Capture the cell that displays the provided text and extract its (x, y) central coordinate. 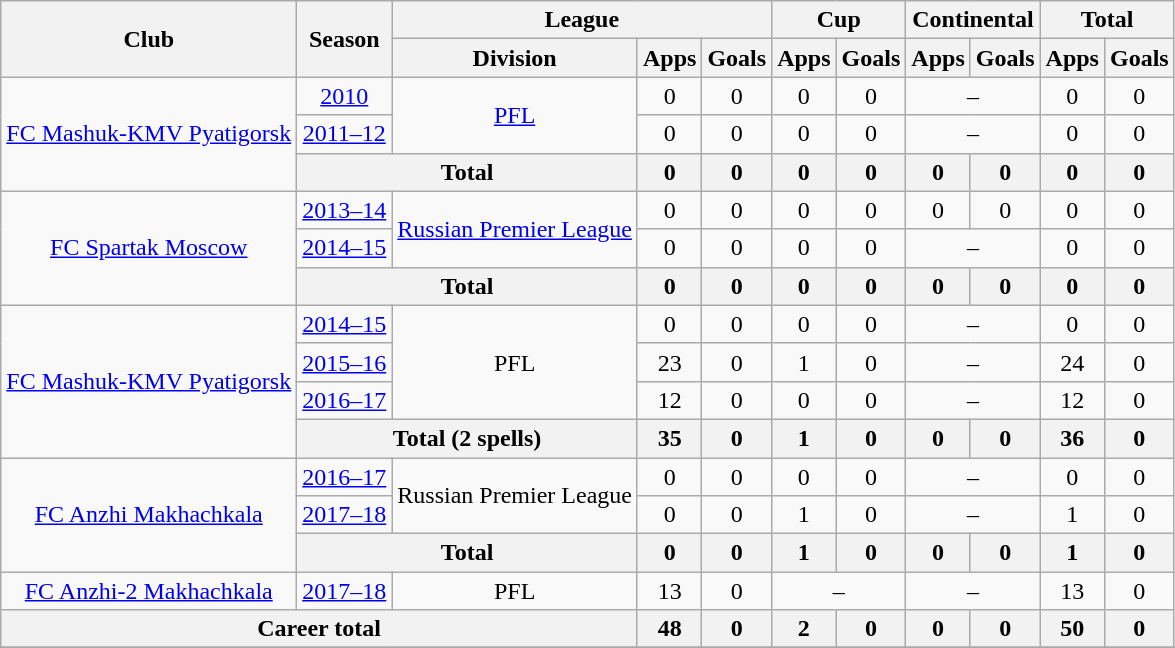
48 (669, 629)
2 (804, 629)
FC Anzhi Makhachkala (149, 515)
FC Spartak Moscow (149, 248)
Club (149, 39)
2015–16 (344, 362)
Season (344, 39)
Division (515, 58)
Continental (973, 20)
2013–14 (344, 210)
Total (2 spells) (468, 438)
2010 (344, 96)
FC Anzhi-2 Makhachkala (149, 591)
League (582, 20)
Career total (320, 629)
24 (1072, 362)
50 (1072, 629)
35 (669, 438)
23 (669, 362)
2011–12 (344, 134)
36 (1072, 438)
Cup (839, 20)
